Locate the cell with the specified text and output its (X, Y) center coordinate. 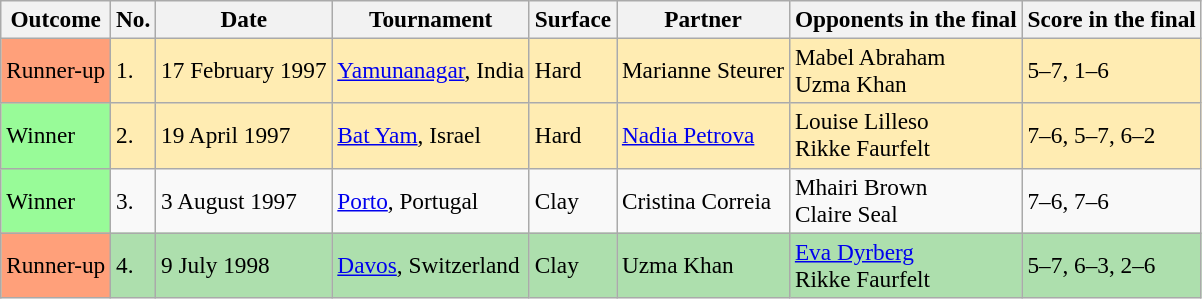
Partner (702, 19)
7–6, 7–6 (1112, 200)
Cristina Correia (702, 200)
Marianne Steurer (702, 70)
Date (244, 19)
2. (134, 136)
9 July 1998 (244, 264)
Opponents in the final (906, 19)
Mhairi Brown Claire Seal (906, 200)
Davos, Switzerland (431, 264)
Uzma Khan (702, 264)
Nadia Petrova (702, 136)
1. (134, 70)
7–6, 5–7, 6–2 (1112, 136)
Tournament (431, 19)
3 August 1997 (244, 200)
5–7, 6–3, 2–6 (1112, 264)
17 February 1997 (244, 70)
Surface (572, 19)
Eva Dyrberg Rikke Faurfelt (906, 264)
Mabel Abraham Uzma Khan (906, 70)
4. (134, 264)
Yamunanagar, India (431, 70)
19 April 1997 (244, 136)
Porto, Portugal (431, 200)
Louise Lilleso Rikke Faurfelt (906, 136)
No. (134, 19)
5–7, 1–6 (1112, 70)
3. (134, 200)
Bat Yam, Israel (431, 136)
Score in the final (1112, 19)
Outcome (56, 19)
